Detect which cell encompasses the target text, then output its (x, y) center coordinate. 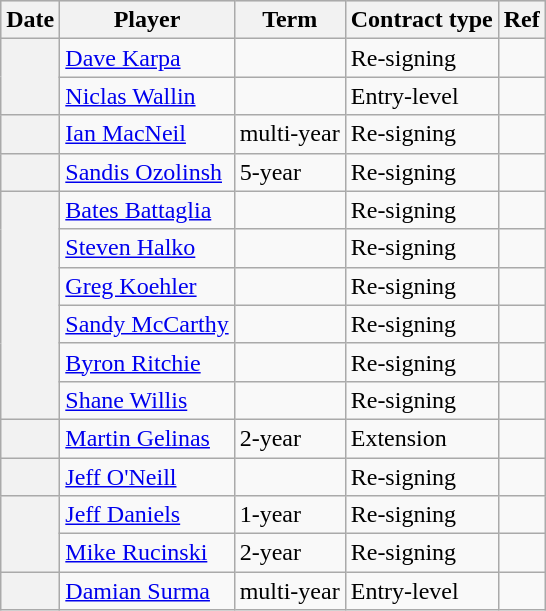
Steven Halko (147, 248)
Term (290, 20)
Extension (422, 438)
Player (147, 20)
Dave Karpa (147, 58)
Byron Ritchie (147, 362)
1-year (290, 515)
Date (30, 20)
Shane Willis (147, 400)
Sandy McCarthy (147, 324)
Martin Gelinas (147, 438)
Damian Surma (147, 591)
Greg Koehler (147, 286)
Contract type (422, 20)
Bates Battaglia (147, 210)
5-year (290, 172)
Jeff Daniels (147, 515)
Sandis Ozolinsh (147, 172)
Mike Rucinski (147, 553)
Ref (522, 20)
Jeff O'Neill (147, 477)
Niclas Wallin (147, 96)
Ian MacNeil (147, 134)
